Determine the (X, Y) coordinate at the center of the cell enclosing the given text.  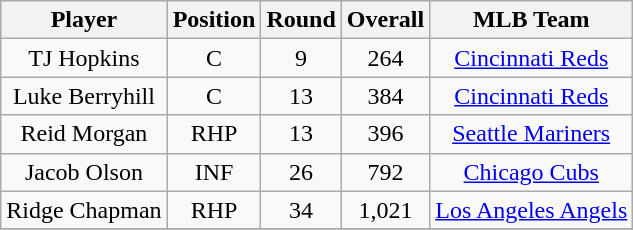
9 (301, 58)
1,021 (385, 210)
Round (301, 20)
Reid Morgan (84, 134)
Luke Berryhill (84, 96)
INF (214, 172)
384 (385, 96)
Ridge Chapman (84, 210)
792 (385, 172)
Chicago Cubs (532, 172)
34 (301, 210)
Overall (385, 20)
26 (301, 172)
264 (385, 58)
MLB Team (532, 20)
Los Angeles Angels (532, 210)
TJ Hopkins (84, 58)
Jacob Olson (84, 172)
Player (84, 20)
Position (214, 20)
Seattle Mariners (532, 134)
396 (385, 134)
